Return [X, Y] of the center of cell containing provided text 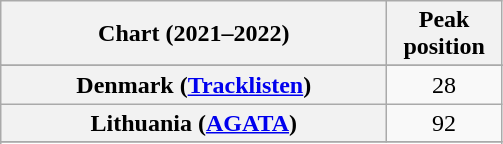
28 [444, 85]
92 [444, 123]
Denmark (Tracklisten) [194, 85]
Lithuania (AGATA) [194, 123]
Chart (2021–2022) [194, 34]
Peakposition [444, 34]
